Output the (X, Y) coordinate of the center of the cell containing the given text.  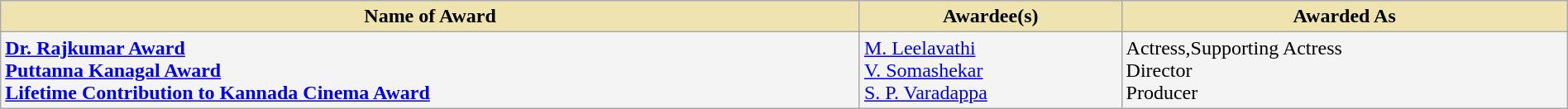
Name of Award (430, 17)
M. LeelavathiV. SomashekarS. P. Varadappa (991, 70)
Awardee(s) (991, 17)
Actress,Supporting ActressDirectorProducer (1345, 70)
Dr. Rajkumar AwardPuttanna Kanagal AwardLifetime Contribution to Kannada Cinema Award (430, 70)
Awarded As (1345, 17)
